Pinpoint the cell where the given text exists, returning its (X, Y) midpoint coordinate. 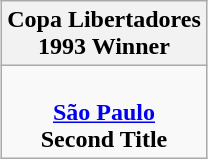
São PauloSecond Title (104, 112)
Copa Libertadores1993 Winner (104, 34)
